For the text-containing cell, return its midpoint in (X, Y) coordinate format. 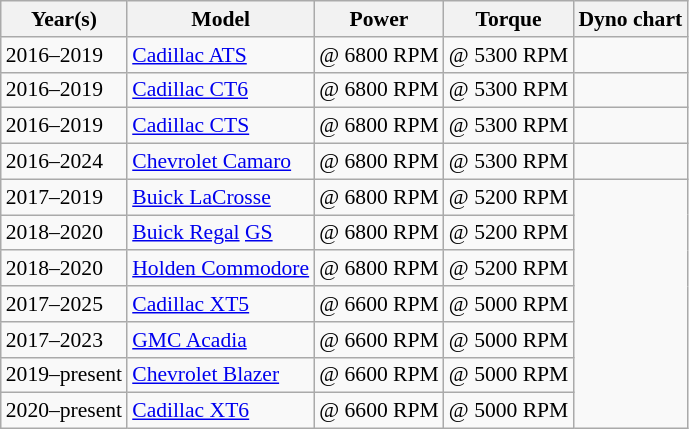
Buick Regal GS (220, 233)
Cadillac CTS (220, 126)
Cadillac XT5 (220, 304)
2017–2023 (64, 340)
Torque (509, 19)
Year(s) (64, 19)
Dyno chart (630, 19)
Chevrolet Camaro (220, 162)
2017–2019 (64, 197)
GMC Acadia (220, 340)
Cadillac ATS (220, 55)
Buick LaCrosse (220, 197)
Cadillac CT6 (220, 90)
2019–present (64, 375)
2020–present (64, 411)
Cadillac XT6 (220, 411)
2017–2025 (64, 304)
Holden Commodore (220, 269)
2016–2024 (64, 162)
Power (379, 19)
Model (220, 19)
Chevrolet Blazer (220, 375)
